Locate the cell with the specified text and output its [X, Y] center coordinate. 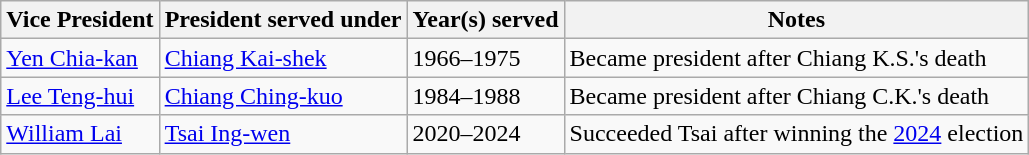
Chiang Kai-shek [283, 58]
Became president after Chiang C.K.'s death [796, 96]
Notes [796, 20]
President served under [283, 20]
Yen Chia-kan [80, 58]
1966–1975 [486, 58]
Vice President [80, 20]
1984–1988 [486, 96]
2020–2024 [486, 134]
Lee Teng-hui [80, 96]
William Lai [80, 134]
Became president after Chiang K.S.'s death [796, 58]
Tsai Ing-wen [283, 134]
Succeeded Tsai after winning the 2024 election [796, 134]
Year(s) served [486, 20]
Chiang Ching-kuo [283, 96]
